Determine the (x, y) coordinate at the center of the cell enclosing the given text.  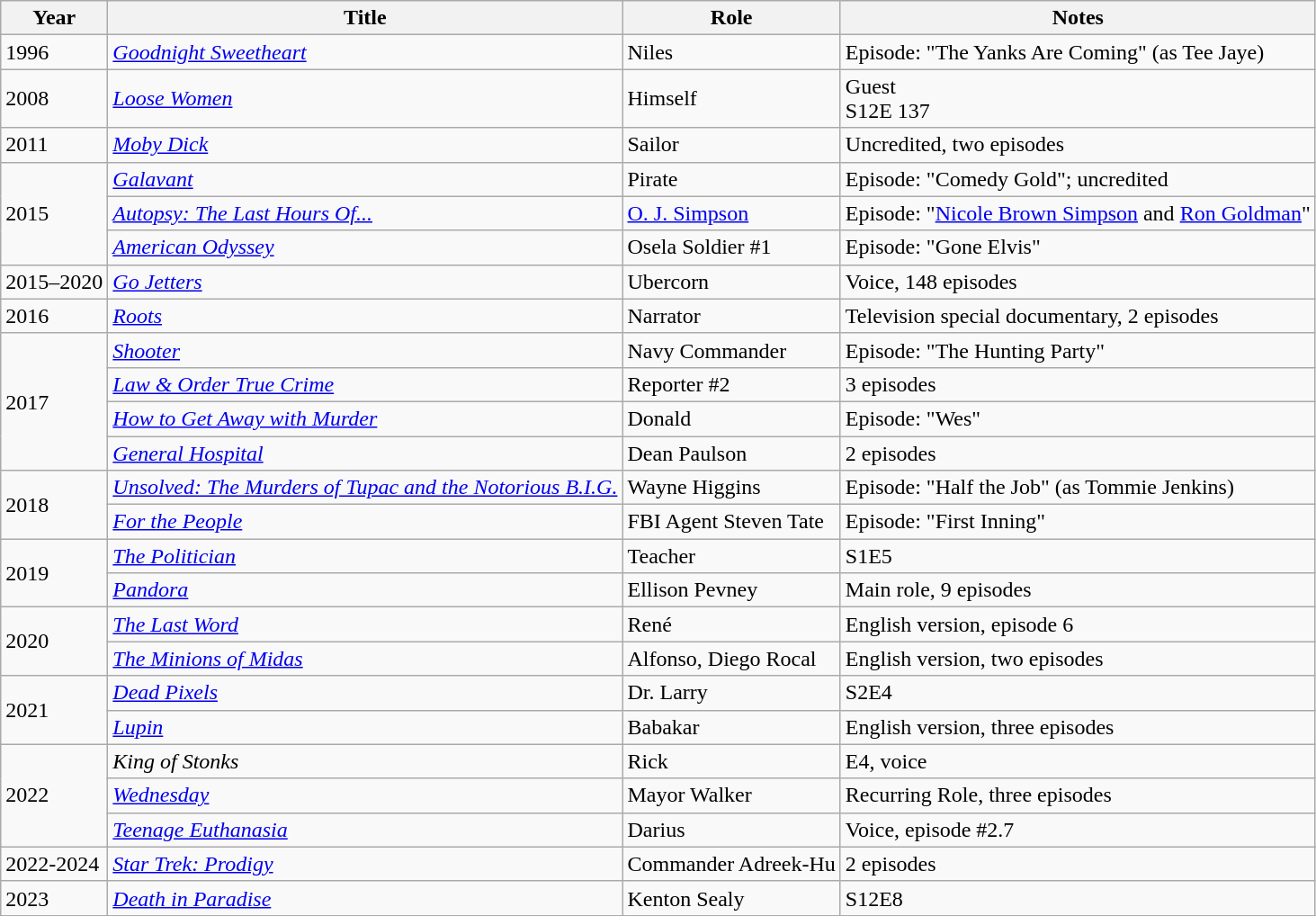
English version, two episodes (1078, 659)
Narrator (731, 316)
King of Stonks (365, 761)
Sailor (731, 145)
2021 (54, 710)
S12E8 (1078, 898)
René (731, 624)
American Odyssey (365, 247)
Lupin (365, 727)
Autopsy: The Last Hours Of... (365, 213)
E4, voice (1078, 761)
Episode: "Half the Job" (as Tommie Jenkins) (1078, 488)
Kenton Sealy (731, 898)
S2E4 (1078, 693)
Teenage Euthanasia (365, 830)
Himself (731, 99)
2017 (54, 401)
O. J. Simpson (731, 213)
Pirate (731, 179)
2022-2024 (54, 864)
Teacher (731, 556)
2022 (54, 795)
For the People (365, 522)
Law & Order True Crime (365, 384)
Episode: "First Inning" (1078, 522)
The Minions of Midas (365, 659)
Moby Dick (365, 145)
Goodnight Sweetheart (365, 52)
Osela Soldier #1 (731, 247)
Go Jetters (365, 282)
Rick (731, 761)
Unsolved: The Murders of Tupac and the Notorious B.I.G. (365, 488)
Dead Pixels (365, 693)
Voice, episode #2.7 (1078, 830)
Niles (731, 52)
2011 (54, 145)
Ellison Pevney (731, 590)
Dr. Larry (731, 693)
Galavant (365, 179)
General Hospital (365, 453)
The Politician (365, 556)
FBI Agent Steven Tate (731, 522)
Episode: "Nicole Brown Simpson and Ron Goldman" (1078, 213)
Loose Women (365, 99)
S1E5 (1078, 556)
Title (365, 18)
Mayor Walker (731, 795)
2023 (54, 898)
Commander Adreek-Hu (731, 864)
Main role, 9 episodes (1078, 590)
2018 (54, 505)
Shooter (365, 350)
2008 (54, 99)
English version, three episodes (1078, 727)
2015 (54, 213)
Recurring Role, three episodes (1078, 795)
1996 (54, 52)
Ubercorn (731, 282)
3 episodes (1078, 384)
Babakar (731, 727)
Episode: "The Hunting Party" (1078, 350)
Television special documentary, 2 episodes (1078, 316)
English version, episode 6 (1078, 624)
2019 (54, 573)
Death in Paradise (365, 898)
Notes (1078, 18)
Episode: "Gone Elvis" (1078, 247)
Navy Commander (731, 350)
Star Trek: Prodigy (365, 864)
2020 (54, 642)
Episode: "Wes" (1078, 418)
2016 (54, 316)
Wayne Higgins (731, 488)
Episode: "Comedy Gold"; uncredited (1078, 179)
GuestS12E 137 (1078, 99)
Reporter #2 (731, 384)
Darius (731, 830)
Dean Paulson (731, 453)
The Last Word (365, 624)
Donald (731, 418)
How to Get Away with Murder (365, 418)
Episode: "The Yanks Are Coming" (as Tee Jaye) (1078, 52)
Voice, 148 episodes (1078, 282)
Alfonso, Diego Rocal (731, 659)
Uncredited, two episodes (1078, 145)
Pandora (365, 590)
Role (731, 18)
Year (54, 18)
Wednesday (365, 795)
Roots (365, 316)
2015–2020 (54, 282)
